Extract the (x, y) coordinate from the center of the cell holding the provided text.  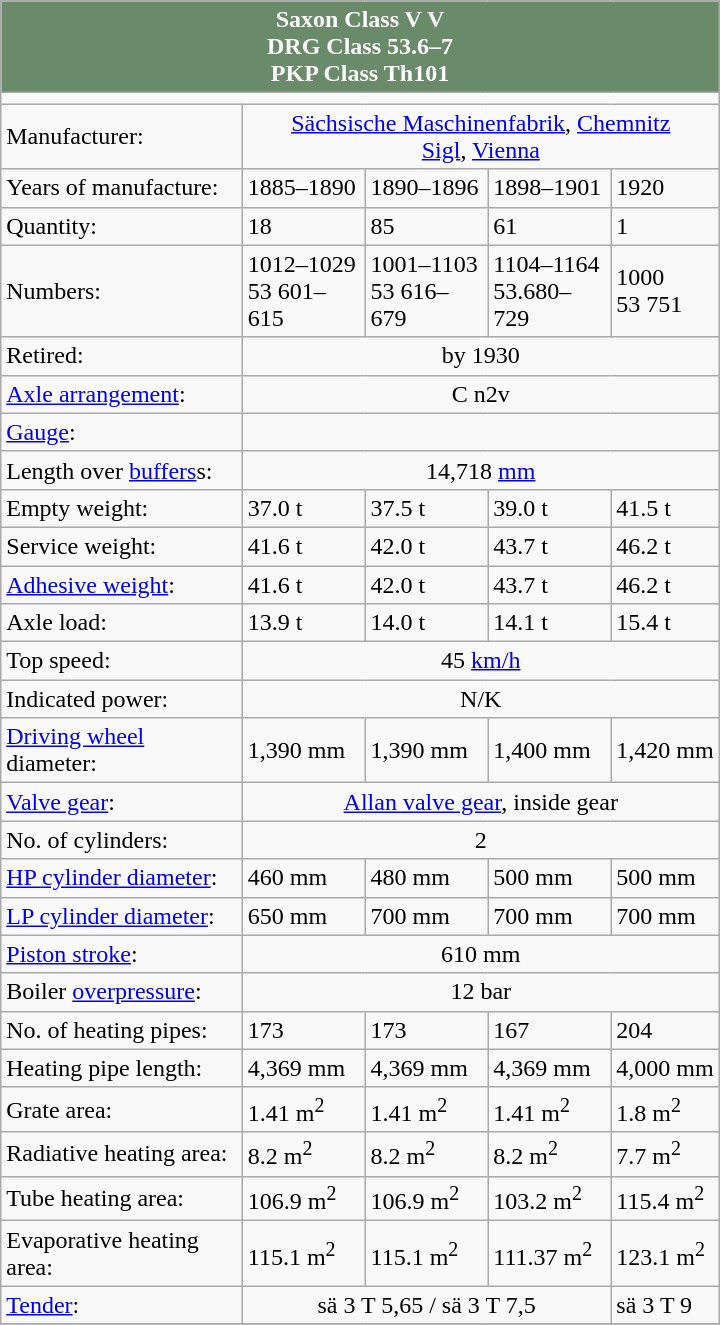
610 mm (480, 954)
Years of manufacture: (122, 188)
123.1 m2 (665, 1254)
Boiler overpressure: (122, 992)
sä 3 T 5,65 / sä 3 T 7,5 (426, 1305)
Piston stroke: (122, 954)
N/K (480, 699)
by 1930 (480, 356)
115.4 m2 (665, 1198)
37.5 t (426, 508)
LP cylinder diameter: (122, 916)
13.9 t (304, 623)
Valve gear: (122, 802)
39.0 t (550, 508)
45 km/h (480, 661)
Top speed: (122, 661)
Tube heating area: (122, 1198)
Manufacturer: (122, 136)
Length over bufferss: (122, 470)
Tender: (122, 1305)
Driving wheel diameter: (122, 750)
14.0 t (426, 623)
12 bar (480, 992)
Heating pipe length: (122, 1068)
204 (665, 1030)
111.37 m2 (550, 1254)
1898–1901 (550, 188)
Grate area: (122, 1110)
1,420 mm (665, 750)
Retired: (122, 356)
460 mm (304, 878)
HP cylinder diameter: (122, 878)
C n2v (480, 394)
1104–1164 53.680–729 (550, 291)
15.4 t (665, 623)
167 (550, 1030)
7.7 m2 (665, 1154)
1920 (665, 188)
1 (665, 226)
1000 53 751 (665, 291)
Adhesive weight: (122, 585)
14,718 mm (480, 470)
Gauge: (122, 432)
No. of cylinders: (122, 840)
Service weight: (122, 546)
Radiative heating area: (122, 1154)
Quantity: (122, 226)
650 mm (304, 916)
41.5 t (665, 508)
Numbers: (122, 291)
2 (480, 840)
18 (304, 226)
1012–1029 53 601–615 (304, 291)
61 (550, 226)
Allan valve gear, inside gear (480, 802)
480 mm (426, 878)
No. of heating pipes: (122, 1030)
103.2 m2 (550, 1198)
1.8 m2 (665, 1110)
Axle arrangement: (122, 394)
85 (426, 226)
1,400 mm (550, 750)
Empty weight: (122, 508)
37.0 t (304, 508)
1001–1103 53 616–679 (426, 291)
Sächsische Maschinenfabrik, Chemnitz Sigl, Vienna (480, 136)
14.1 t (550, 623)
4,000 mm (665, 1068)
Axle load: (122, 623)
Evaporative heating area: (122, 1254)
1885–1890 (304, 188)
Indicated power: (122, 699)
1890–1896 (426, 188)
Saxon Class V V DRG Class 53.6–7 PKP Class Th101 (360, 47)
sä 3 T 9 (665, 1305)
